Detect which cell encompasses the target text, then output its (x, y) center coordinate. 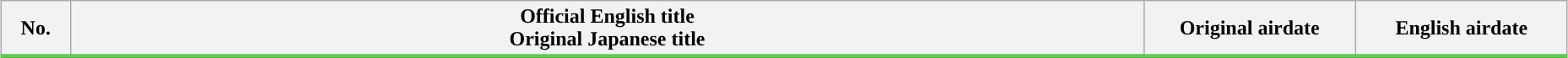
No. (35, 29)
Original airdate (1249, 29)
Official English titleOriginal Japanese title (608, 29)
English airdate (1462, 29)
